Determine the [X, Y] coordinate at the center of the cell enclosing the given text.  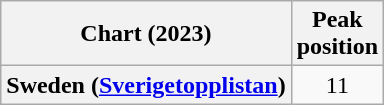
Peakposition [337, 34]
11 [337, 85]
Chart (2023) [146, 34]
Sweden (Sverigetopplistan) [146, 85]
